For the text-containing cell, return its midpoint in [X, Y] coordinate format. 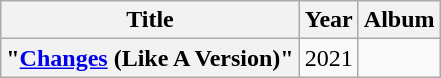
"Changes (Like A Version)" [150, 58]
2021 [328, 58]
Title [150, 20]
Year [328, 20]
Album [399, 20]
